Locate the cell with the specified text and output its [X, Y] center coordinate. 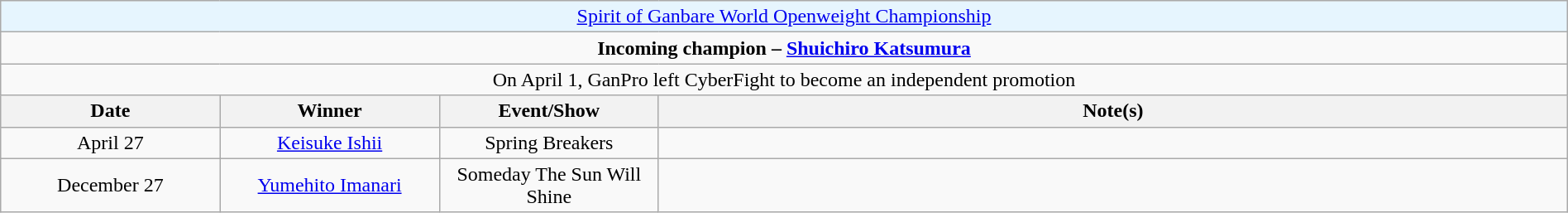
Spirit of Ganbare World Openweight Championship [784, 17]
Incoming champion – Shuichiro Katsumura [784, 48]
Keisuke Ishii [329, 143]
April 27 [111, 143]
Date [111, 111]
Event/Show [549, 111]
Someday The Sun Will Shine [549, 186]
On April 1, GanPro left CyberFight to become an independent promotion [784, 80]
Winner [329, 111]
December 27 [111, 186]
Note(s) [1113, 111]
Yumehito Imanari [329, 186]
Spring Breakers [549, 143]
